Search for the cell housing the specified text and yield its [X, Y] center coordinate. 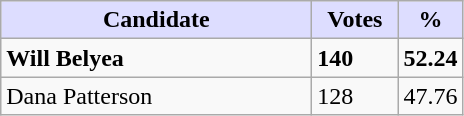
52.24 [430, 58]
Votes [355, 20]
140 [355, 58]
Candidate [156, 20]
47.76 [430, 96]
Will Belyea [156, 58]
Dana Patterson [156, 96]
128 [355, 96]
% [430, 20]
